For the text-containing cell, return its midpoint in [x, y] coordinate format. 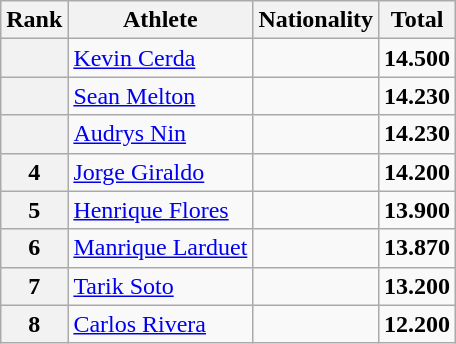
Nationality [316, 20]
5 [34, 210]
Total [418, 20]
Jorge Giraldo [160, 172]
Carlos Rivera [160, 324]
Audrys Nin [160, 134]
13.900 [418, 210]
7 [34, 286]
Henrique Flores [160, 210]
13.200 [418, 286]
8 [34, 324]
6 [34, 248]
Rank [34, 20]
4 [34, 172]
14.500 [418, 58]
Sean Melton [160, 96]
13.870 [418, 248]
Manrique Larduet [160, 248]
14.200 [418, 172]
Tarik Soto [160, 286]
Kevin Cerda [160, 58]
Athlete [160, 20]
12.200 [418, 324]
